Determine the [x, y] coordinate at the center of the cell enclosing the given text.  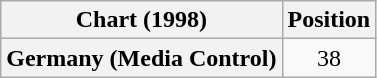
Position [329, 20]
38 [329, 58]
Germany (Media Control) [142, 58]
Chart (1998) [142, 20]
